Pinpoint the cell where the given text exists, returning its [X, Y] midpoint coordinate. 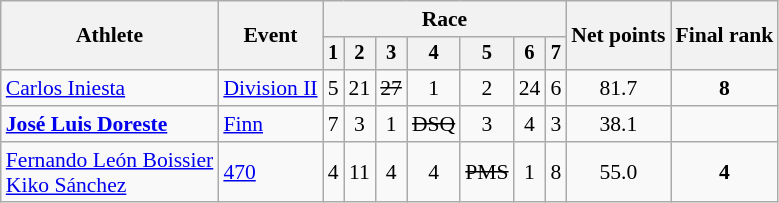
José Luis Doreste [110, 124]
DSQ [434, 124]
Final rank [725, 36]
Division II [270, 88]
Fernando León BoissierKiko Sánchez [110, 172]
27 [391, 88]
24 [530, 88]
21 [360, 88]
Event [270, 36]
PMS [486, 172]
81.7 [618, 88]
470 [270, 172]
Athlete [110, 36]
11 [360, 172]
Finn [270, 124]
Race [445, 19]
38.1 [618, 124]
Carlos Iniesta [110, 88]
55.0 [618, 172]
Net points [618, 36]
